Extract the (X, Y) coordinate from the center of the cell holding the provided text.  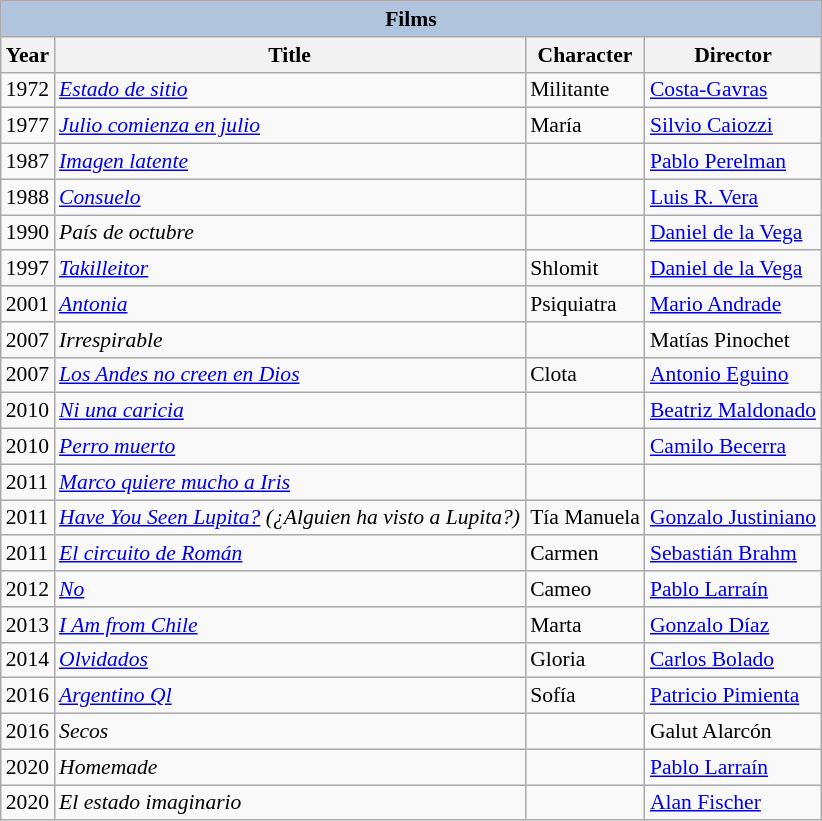
Shlomit (585, 269)
Silvio Caiozzi (733, 126)
2001 (28, 304)
María (585, 126)
Marta (585, 625)
Alan Fischer (733, 803)
Sofía (585, 696)
Psiquiatra (585, 304)
País de octubre (290, 233)
Estado de sitio (290, 90)
Los Andes no creen en Dios (290, 375)
Sebastián Brahm (733, 554)
El circuito de Román (290, 554)
Year (28, 55)
Militante (585, 90)
Julio comienza en julio (290, 126)
Olvidados (290, 660)
Gonzalo Díaz (733, 625)
Films (411, 19)
Argentino Ql (290, 696)
2012 (28, 589)
1990 (28, 233)
Homemade (290, 767)
Irrespirable (290, 340)
Perro muerto (290, 447)
Director (733, 55)
1997 (28, 269)
Character (585, 55)
Luis R. Vera (733, 197)
Gonzalo Justiniano (733, 518)
Marco quiere mucho a Iris (290, 482)
Ni una caricia (290, 411)
Cameo (585, 589)
Carlos Bolado (733, 660)
Antonia (290, 304)
Have You Seen Lupita? (¿Alguien ha visto a Lupita?) (290, 518)
Consuelo (290, 197)
2014 (28, 660)
Mario Andrade (733, 304)
Gloria (585, 660)
Clota (585, 375)
Pablo Perelman (733, 162)
Patricio Pimienta (733, 696)
Costa-Gavras (733, 90)
I Am from Chile (290, 625)
Title (290, 55)
1977 (28, 126)
Matías Pinochet (733, 340)
Camilo Becerra (733, 447)
Antonio Eguino (733, 375)
Secos (290, 732)
No (290, 589)
1988 (28, 197)
Takilleitor (290, 269)
Beatriz Maldonado (733, 411)
Imagen latente (290, 162)
Tía Manuela (585, 518)
1972 (28, 90)
El estado imaginario (290, 803)
2013 (28, 625)
1987 (28, 162)
Carmen (585, 554)
Galut Alarcón (733, 732)
